Determine the [x, y] coordinate at the center of the cell enclosing the given text.  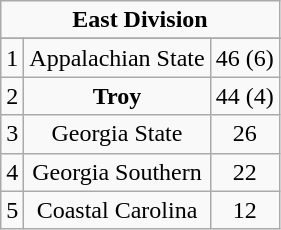
3 [12, 134]
12 [244, 210]
5 [12, 210]
2 [12, 96]
1 [12, 58]
4 [12, 172]
44 (4) [244, 96]
Georgia Southern [117, 172]
46 (6) [244, 58]
Appalachian State [117, 58]
22 [244, 172]
Georgia State [117, 134]
Troy [117, 96]
East Division [140, 20]
26 [244, 134]
Coastal Carolina [117, 210]
